For the text-containing cell, return its midpoint in [x, y] coordinate format. 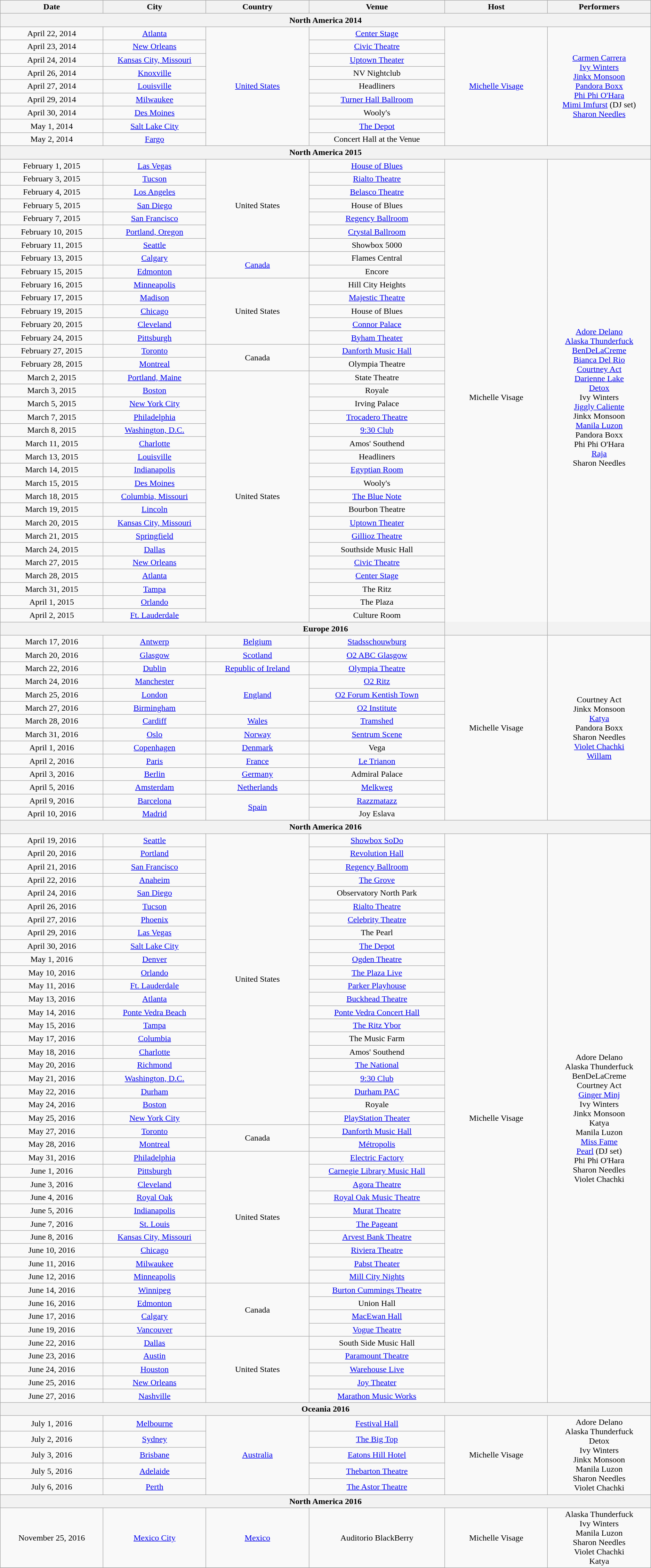
England [257, 695]
Flames Central [377, 258]
Dublin [154, 668]
March 7, 2015 [52, 417]
Fargo [154, 139]
Australia [257, 1455]
Majestic Theatre [377, 298]
Mexico City [154, 1538]
April 30, 2014 [52, 113]
Date [52, 7]
Auditorio BlackBerry [377, 1538]
March 31, 2015 [52, 589]
April 20, 2016 [52, 854]
May 24, 2016 [52, 1105]
Ogden Theatre [377, 959]
April 29, 2016 [52, 933]
Marathon Music Works [377, 1396]
Carnegie Library Music Hall [377, 1171]
The Pearl [377, 933]
May 22, 2016 [52, 1092]
Denver [154, 959]
Murat Theatre [377, 1210]
Mill City Nights [377, 1277]
March 5, 2015 [52, 404]
The Grove [377, 880]
March 19, 2015 [52, 509]
May 2, 2014 [52, 139]
June 16, 2016 [52, 1303]
February 15, 2015 [52, 271]
May 21, 2016 [52, 1078]
State Theatre [377, 377]
Mexico [257, 1538]
June 23, 2016 [52, 1356]
Razzmatazz [377, 800]
Madison [154, 298]
Union Hall [377, 1303]
May 15, 2016 [52, 1026]
Parker Playhouse [377, 986]
March 28, 2015 [52, 575]
July 5, 2016 [52, 1471]
Melbourne [154, 1423]
The Plaza Live [377, 972]
February 1, 2015 [52, 166]
Turner Hall Ballroom [377, 99]
April 24, 2014 [52, 60]
Culture Room [377, 615]
February 16, 2015 [52, 285]
March 15, 2015 [52, 483]
Copenhagen [154, 748]
Venue [377, 7]
Oceania 2016 [325, 1409]
March 13, 2015 [52, 457]
Celebrity Theatre [377, 920]
Crystal Ballroom [377, 232]
Brisbane [154, 1455]
The Astor Theatre [377, 1487]
February 28, 2015 [52, 364]
Irving Palace [377, 404]
March 14, 2015 [52, 470]
Amsterdam [154, 787]
Belasco Theatre [377, 192]
Showbox SoDo [377, 840]
Vogue Theatre [377, 1330]
London [154, 695]
City [154, 7]
Pabst Theater [377, 1264]
Sentrum Scene [377, 734]
February 17, 2015 [52, 298]
South Side Music Hall [377, 1343]
March 21, 2015 [52, 536]
Knoxville [154, 73]
March 20, 2015 [52, 523]
Southside Music Hall [377, 549]
March 22, 2016 [52, 668]
Adelaide [154, 1471]
July 6, 2016 [52, 1487]
May 28, 2016 [52, 1144]
Métropolis [377, 1144]
Norway [257, 734]
Durham [154, 1092]
Ponte Vedra Beach [154, 1012]
Warehouse Live [377, 1369]
April 2, 2015 [52, 615]
June 1, 2016 [52, 1171]
May 11, 2016 [52, 986]
The Blue Note [377, 496]
Oslo [154, 734]
Glasgow [154, 655]
Thebarton Theatre [377, 1471]
February 5, 2015 [52, 205]
November 25, 2016 [52, 1538]
May 10, 2016 [52, 972]
Vancouver [154, 1330]
Birmingham [154, 708]
Madrid [154, 814]
April 26, 2016 [52, 906]
March 24, 2016 [52, 681]
February 7, 2015 [52, 219]
Cardiff [154, 721]
Los Angeles [154, 192]
Electric Factory [377, 1158]
May 20, 2016 [52, 1065]
March 8, 2015 [52, 430]
Bourbon Theatre [377, 509]
April 22, 2014 [52, 33]
Portland [154, 854]
Scotland [257, 655]
April 9, 2016 [52, 800]
June 3, 2016 [52, 1184]
Joy Theater [377, 1382]
July 3, 2016 [52, 1455]
April 1, 2015 [52, 602]
France [257, 761]
April 10, 2016 [52, 814]
The Big Top [377, 1439]
Portland, Oregon [154, 232]
Houston [154, 1369]
March 11, 2015 [52, 443]
Byham Theater [377, 337]
The Ritz [377, 589]
March 31, 2016 [52, 734]
March 27, 2016 [52, 708]
Nashville [154, 1396]
Portland, Maine [154, 377]
February 13, 2015 [52, 258]
Arvest Bank Theatre [377, 1237]
May 1, 2016 [52, 959]
Manchester [154, 681]
The Plaza [377, 602]
O2 ABC Glasgow [377, 655]
Barcelona [154, 800]
Republic of Ireland [257, 668]
June 19, 2016 [52, 1330]
The Music Farm [377, 1039]
February 3, 2015 [52, 179]
March 3, 2015 [52, 391]
Tramshed [377, 721]
Spain [257, 807]
May 1, 2014 [52, 126]
Revolution Hall [377, 854]
Showbox 5000 [377, 245]
June 22, 2016 [52, 1343]
June 5, 2016 [52, 1210]
June 12, 2016 [52, 1277]
June 4, 2016 [52, 1197]
Richmond [154, 1065]
Phoenix [154, 920]
March 20, 2016 [52, 655]
February 27, 2015 [52, 351]
May 17, 2016 [52, 1039]
Austin [154, 1356]
Performers [600, 7]
April 23, 2014 [52, 47]
Alaska ThunderfuckIvy WintersManila LuzonSharon NeedlesViolet ChachkiKatya [600, 1538]
Anaheim [154, 880]
Europe 2016 [325, 629]
Melkweg [377, 787]
February 11, 2015 [52, 245]
Host [496, 7]
April 22, 2016 [52, 880]
O2 Ritz [377, 681]
Durham PAC [377, 1092]
April 24, 2016 [52, 893]
Denmark [257, 748]
NV Nightclub [377, 73]
North America 2015 [325, 152]
The Pageant [377, 1224]
March 17, 2016 [52, 642]
O2 Forum Kentish Town [377, 695]
March 25, 2016 [52, 695]
March 18, 2015 [52, 496]
June 27, 2016 [52, 1396]
Vega [377, 748]
April 26, 2014 [52, 73]
Courtney ActJinkx MonsoonKatyaPandora BoxxSharon NeedlesViolet ChachkiWillam [600, 728]
Antwerp [154, 642]
April 2, 2016 [52, 761]
June 10, 2016 [52, 1250]
Paris [154, 761]
June 7, 2016 [52, 1224]
April 21, 2016 [52, 867]
Eatons Hill Hotel [377, 1455]
February 24, 2015 [52, 337]
Buckhead Theatre [377, 999]
May 31, 2016 [52, 1158]
March 2, 2015 [52, 377]
Hill City Heights [377, 285]
March 24, 2015 [52, 549]
Concert Hall at the Venue [377, 139]
Agora Theatre [377, 1184]
March 28, 2016 [52, 721]
Sydney [154, 1439]
June 8, 2016 [52, 1237]
Perth [154, 1487]
February 4, 2015 [52, 192]
Germany [257, 774]
North America 2014 [325, 20]
Observatory North Park [377, 893]
Adore DelanoAlaska ThunderfuckDetoxIvy WintersJinkx MonsoonManila LuzonSharon NeedlesViolet Chachki [600, 1455]
April 27, 2016 [52, 920]
St. Louis [154, 1224]
Belgium [257, 642]
July 2, 2016 [52, 1439]
April 19, 2016 [52, 840]
May 27, 2016 [52, 1131]
March 27, 2015 [52, 562]
June 25, 2016 [52, 1382]
Country [257, 7]
April 27, 2014 [52, 86]
PlayStation Theater [377, 1118]
Winnipeg [154, 1290]
Columbia [154, 1039]
Connor Palace [377, 324]
June 14, 2016 [52, 1290]
Paramount Theatre [377, 1356]
June 11, 2016 [52, 1264]
Stadsschouwburg [377, 642]
Lincoln [154, 509]
Riviera Theatre [377, 1250]
The Ritz Ybor [377, 1026]
Royal Oak [154, 1197]
February 10, 2015 [52, 232]
Columbia, Missouri [154, 496]
May 25, 2016 [52, 1118]
Encore [377, 271]
Festival Hall [377, 1423]
July 1, 2016 [52, 1423]
February 20, 2015 [52, 324]
Joy Eslava [377, 814]
Carmen CarreraIvy WintersJinkx MonsoonPandora BoxxPhi Phi O'HaraMimi Imfurst (DJ set)Sharon Needles [600, 86]
April 30, 2016 [52, 946]
May 14, 2016 [52, 1012]
The National [377, 1065]
MacEwan Hall [377, 1316]
Royal Oak Music Theatre [377, 1197]
Wales [257, 721]
Trocadero Theatre [377, 417]
Le Trianon [377, 761]
Berlin [154, 774]
April 3, 2016 [52, 774]
June 17, 2016 [52, 1316]
May 13, 2016 [52, 999]
June 24, 2016 [52, 1369]
O2 Institute [377, 708]
Admiral Palace [377, 774]
May 18, 2016 [52, 1052]
April 1, 2016 [52, 748]
Netherlands [257, 787]
April 29, 2014 [52, 99]
Ponte Vedra Concert Hall [377, 1012]
Burton Cummings Theatre [377, 1290]
Springfield [154, 536]
Egyptian Room [377, 470]
April 5, 2016 [52, 787]
Gillioz Theatre [377, 536]
February 19, 2015 [52, 311]
